Identify which cell holds the provided text, then report its (X, Y) central coordinate. 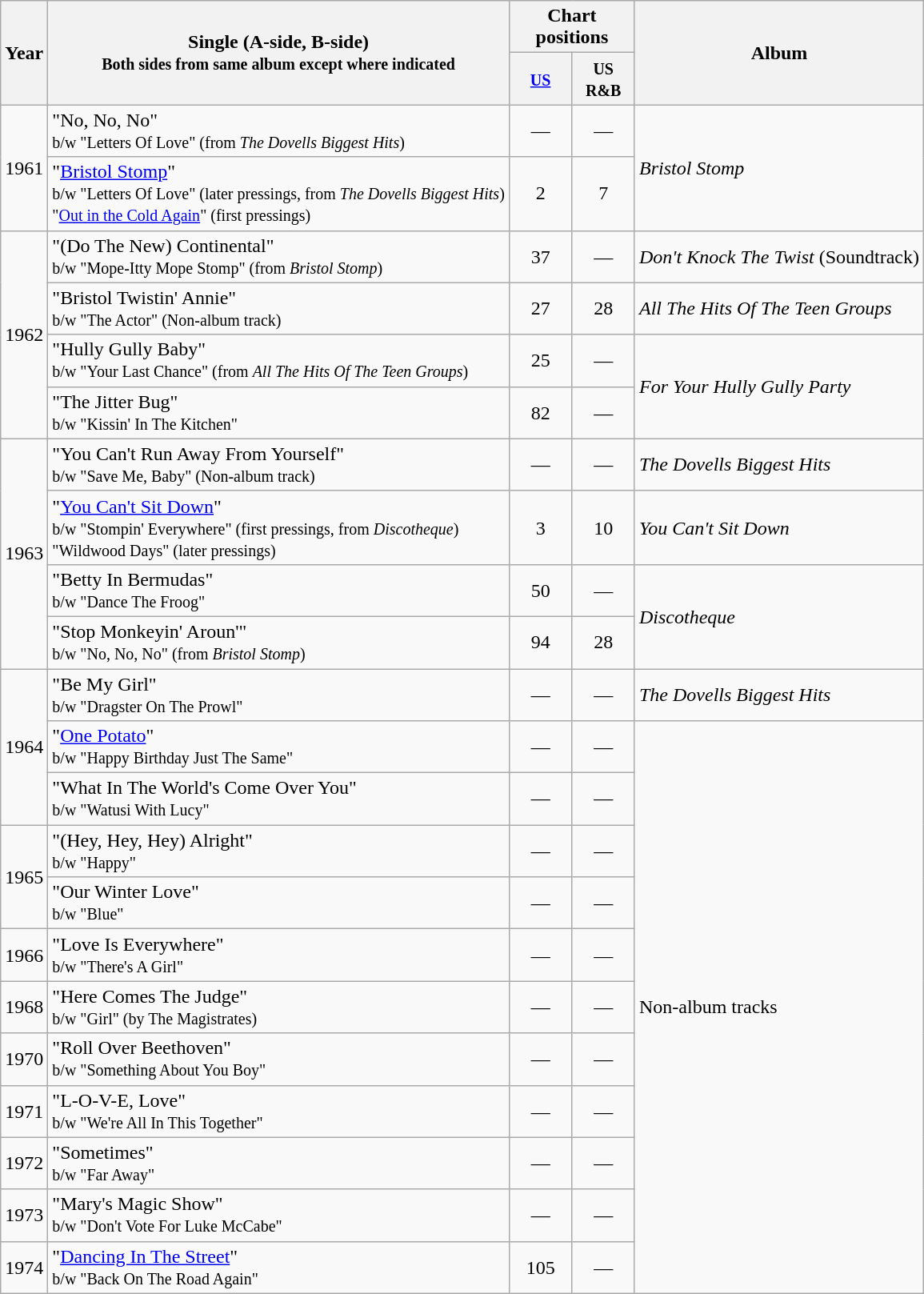
US (541, 78)
"L-O-V-E, Love"b/w "We're All In This Together" (278, 1111)
"Sometimes"b/w "Far Away" (278, 1164)
1970 (24, 1060)
All The Hits Of The Teen Groups (779, 309)
25 (541, 360)
"Be My Girl"b/w "Dragster On The Prowl" (278, 695)
"(Do The New) Continental"b/w "Mope-Itty Mope Stomp" (from Bristol Stomp) (278, 256)
10 (603, 527)
2 (541, 194)
82 (541, 413)
"Roll Over Beethoven"b/w "Something About You Boy" (278, 1060)
3 (541, 527)
37 (541, 256)
Discotheque (779, 616)
US R&B (603, 78)
"No, No, No"b/w "Letters Of Love" (from The Dovells Biggest Hits) (278, 131)
7 (603, 194)
Non-album tracks (779, 1008)
"What In The World's Come Over You"b/w "Watusi With Lucy" (278, 799)
Bristol Stomp (779, 168)
"Mary's Magic Show"b/w "Don't Vote For Luke McCabe" (278, 1215)
"The Jitter Bug"b/w "Kissin' In The Kitchen" (278, 413)
"Here Comes The Judge"b/w "Girl" (by The Magistrates) (278, 1007)
1966 (24, 955)
"Bristol Stomp"b/w "Letters Of Love" (later pressings, from The Dovells Biggest Hits)"Out in the Cold Again" (first pressings) (278, 194)
"Bristol Twistin' Annie"b/w "The Actor" (Non-album track) (278, 309)
1972 (24, 1164)
"One Potato"b/w "Happy Birthday Just The Same" (278, 747)
"Dancing In The Street"b/w "Back On The Road Again" (278, 1268)
1968 (24, 1007)
1963 (24, 554)
Don't Knock The Twist (Soundtrack) (779, 256)
1973 (24, 1215)
"Our Winter Love"b/w "Blue" (278, 903)
1965 (24, 877)
Year (24, 53)
You Can't Sit Down (779, 527)
"Stop Monkeyin' Aroun'"b/w "No, No, No" (from Bristol Stomp) (278, 642)
1971 (24, 1111)
27 (541, 309)
Album (779, 53)
105 (541, 1268)
For Your Hully Gully Party (779, 387)
1964 (24, 747)
"You Can't Sit Down"b/w "Stompin' Everywhere" (first pressings, from Discotheque)"Wildwood Days" (later pressings) (278, 527)
Chart positions (571, 27)
"(Hey, Hey, Hey) Alright"b/w "Happy" (278, 851)
"Love Is Everywhere"b/w "There's A Girl" (278, 955)
1962 (24, 335)
Single (A-side, B-side)Both sides from same album except where indicated (278, 53)
1974 (24, 1268)
"Betty In Bermudas"b/w "Dance The Froog" (278, 591)
"You Can't Run Away From Yourself"b/w "Save Me, Baby" (Non-album track) (278, 464)
50 (541, 591)
1961 (24, 168)
"Hully Gully Baby"b/w "Your Last Chance" (from All The Hits Of The Teen Groups) (278, 360)
94 (541, 642)
